Identify which cell holds the provided text, then report its [x, y] central coordinate. 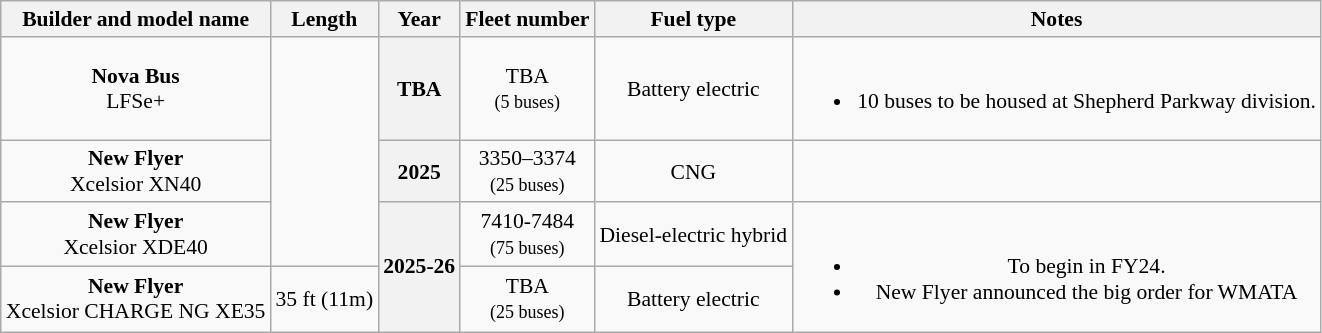
35 ft (11m) [324, 300]
3350–3374(25 buses) [527, 172]
Fuel type [693, 19]
TBA [419, 89]
Diesel-electric hybrid [693, 234]
CNG [693, 172]
TBA(5 buses) [527, 89]
Fleet number [527, 19]
New FlyerXcelsior XDE40 [136, 234]
Nova BusLFSe+ [136, 89]
New FlyerXcelsior CHARGE NG XE35 [136, 300]
Year [419, 19]
2025-26 [419, 267]
To begin in FY24.New Flyer announced the big order for WMATA [1056, 267]
Builder and model name [136, 19]
New FlyerXcelsior XN40 [136, 172]
2025 [419, 172]
7410-7484(75 buses) [527, 234]
Notes [1056, 19]
10 buses to be housed at Shepherd Parkway division. [1056, 89]
TBA(25 buses) [527, 300]
Length [324, 19]
